Output the (x, y) coordinate of the center of the cell containing the given text.  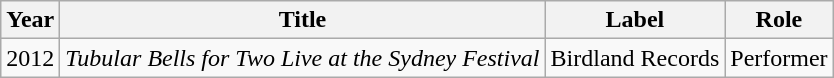
2012 (30, 58)
Birdland Records (635, 58)
Tubular Bells for Two Live at the Sydney Festival (302, 58)
Title (302, 20)
Role (779, 20)
Performer (779, 58)
Year (30, 20)
Label (635, 20)
